Return the [x, y] coordinate for the center point of the cell that contains the specified text.  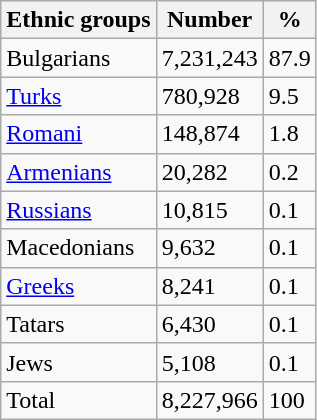
Armenians [78, 172]
Russians [78, 210]
8,227,966 [210, 400]
148,874 [210, 134]
Total [78, 400]
Romani [78, 134]
Tatars [78, 324]
Turks [78, 96]
Greeks [78, 286]
Ethnic groups [78, 20]
% [290, 20]
Macedonians [78, 248]
7,231,243 [210, 58]
1.8 [290, 134]
Number [210, 20]
8,241 [210, 286]
780,928 [210, 96]
100 [290, 400]
20,282 [210, 172]
5,108 [210, 362]
6,430 [210, 324]
Jews [78, 362]
Bulgarians [78, 58]
0.2 [290, 172]
10,815 [210, 210]
9,632 [210, 248]
9.5 [290, 96]
87.9 [290, 58]
